Extract the [x, y] coordinate from the center of the cell holding the provided text.  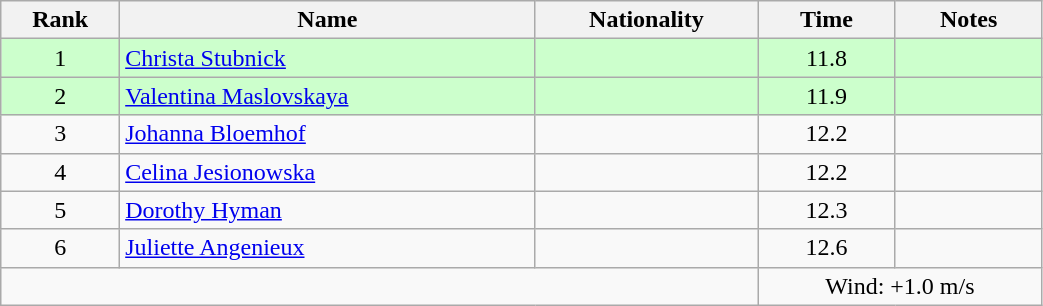
Time [826, 20]
3 [60, 134]
Dorothy Hyman [328, 210]
2 [60, 96]
11.9 [826, 96]
Wind: +1.0 m/s [900, 286]
12.3 [826, 210]
Rank [60, 20]
5 [60, 210]
Juliette Angenieux [328, 248]
12.6 [826, 248]
Celina Jesionowska [328, 172]
4 [60, 172]
Notes [968, 20]
1 [60, 58]
Christa Stubnick [328, 58]
6 [60, 248]
Johanna Bloemhof [328, 134]
Nationality [646, 20]
Valentina Maslovskaya [328, 96]
11.8 [826, 58]
Name [328, 20]
